Scan for the cell matching the given text and deliver its (x, y) coordinate at center. 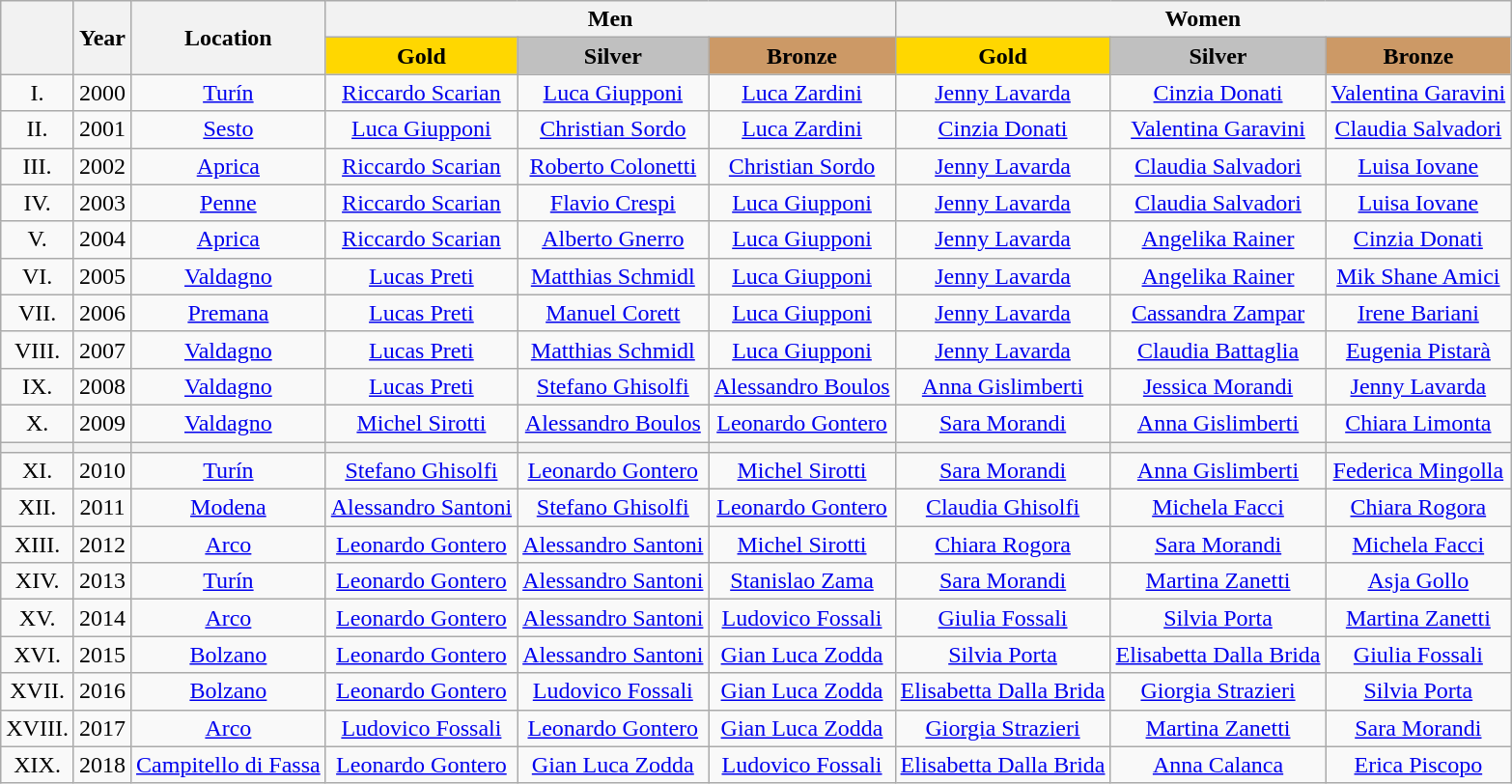
III. (38, 166)
2008 (102, 386)
Erica Piscopo (1418, 765)
2016 (102, 691)
Manuel Corett (613, 313)
2013 (102, 581)
Year (102, 38)
Mik Shane Amici (1418, 276)
V. (38, 239)
II. (38, 129)
2014 (102, 618)
Eugenia Pistarà (1418, 350)
Penne (229, 203)
2000 (102, 93)
Men (610, 19)
2009 (102, 423)
Jessica Morandi (1218, 386)
Claudia Ghisolfi (1002, 508)
IX. (38, 386)
2007 (102, 350)
XI. (38, 471)
XVIII. (38, 728)
Alberto Gnerro (613, 239)
2011 (102, 508)
2012 (102, 545)
IV. (38, 203)
Cassandra Zampar (1218, 313)
Flavio Crespi (613, 203)
Stanislao Zama (801, 581)
Asja Gollo (1418, 581)
2004 (102, 239)
XIX. (38, 765)
Location (229, 38)
Sesto (229, 129)
2001 (102, 129)
2010 (102, 471)
2005 (102, 276)
2015 (102, 655)
XIV. (38, 581)
VI. (38, 276)
2002 (102, 166)
Anna Calanca (1218, 765)
X. (38, 423)
XII. (38, 508)
XVI. (38, 655)
VII. (38, 313)
XIII. (38, 545)
I. (38, 93)
VIII. (38, 350)
Roberto Colonetti (613, 166)
XV. (38, 618)
2018 (102, 765)
Chiara Limonta (1418, 423)
Modena (229, 508)
Women (1203, 19)
2017 (102, 728)
Federica Mingolla (1418, 471)
Irene Bariani (1418, 313)
Claudia Battaglia (1218, 350)
2003 (102, 203)
2006 (102, 313)
XVII. (38, 691)
Campitello di Fassa (229, 765)
Premana (229, 313)
